For the text-containing cell, return its midpoint in [x, y] coordinate format. 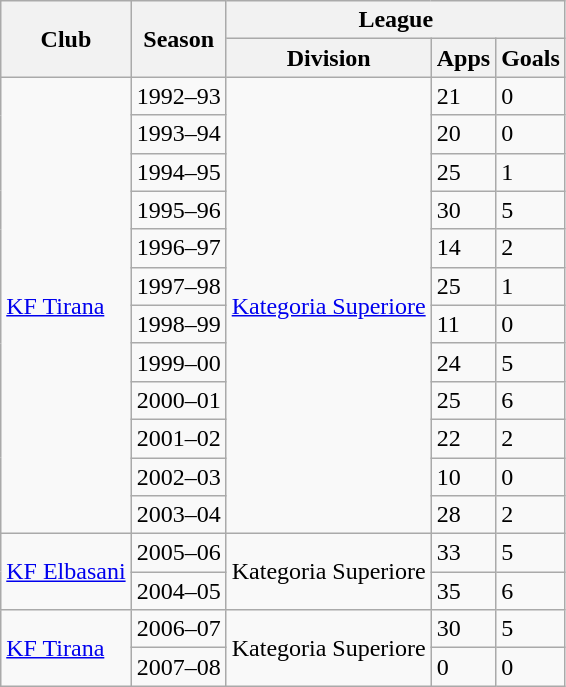
20 [463, 134]
1998–99 [178, 324]
11 [463, 324]
1995–96 [178, 210]
28 [463, 515]
Division [328, 58]
Goals [531, 58]
1994–95 [178, 172]
14 [463, 248]
21 [463, 96]
Apps [463, 58]
2006–07 [178, 629]
1992–93 [178, 96]
League [396, 20]
2001–02 [178, 438]
33 [463, 553]
2002–03 [178, 477]
1999–00 [178, 362]
2007–08 [178, 667]
1997–98 [178, 286]
10 [463, 477]
22 [463, 438]
1993–94 [178, 134]
KF Elbasani [66, 572]
24 [463, 362]
2003–04 [178, 515]
35 [463, 591]
Club [66, 39]
1996–97 [178, 248]
2000–01 [178, 400]
Season [178, 39]
2005–06 [178, 553]
2004–05 [178, 591]
